Return the [X, Y] coordinate for the center point of the cell that contains the specified text.  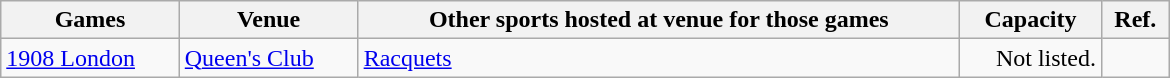
Racquets [658, 58]
1908 London [90, 58]
Venue [268, 20]
Queen's Club [268, 58]
Not listed. [1031, 58]
Ref. [1135, 20]
Capacity [1031, 20]
Games [90, 20]
Other sports hosted at venue for those games [658, 20]
